Search for the cell housing the specified text and yield its [x, y] center coordinate. 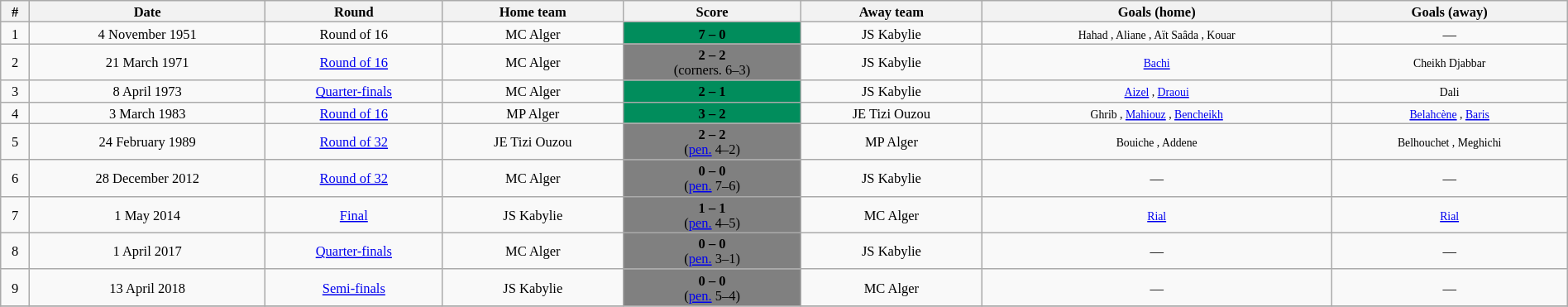
2 – 2(pen. 4–2) [713, 142]
2 – 1 [713, 91]
2 – 2(corners. 6–3) [713, 62]
0 – 0(pen. 7–6) [713, 178]
Hahad , Aliane , Aït Saâda , Kouar [1156, 33]
Final [354, 214]
7 – 0 [713, 33]
9 [15, 287]
1 April 2017 [147, 251]
0 – 0(pen. 5–4) [713, 287]
# [15, 12]
Bachi [1156, 62]
Dali [1449, 91]
13 April 2018 [147, 287]
Score [713, 12]
Belhouchet , Meghichi [1449, 142]
Cheikh Djabbar [1449, 62]
Ghrib , Mahiouz , Bencheikh [1156, 113]
3 – 2 [713, 113]
0 – 0(pen. 3–1) [713, 251]
Goals (home) [1156, 12]
Bouiche , Addene [1156, 142]
1 [15, 33]
Round [354, 12]
8 [15, 251]
2 [15, 62]
24 February 1989 [147, 142]
4 [15, 113]
1 – 1(pen. 4–5) [713, 214]
28 December 2012 [147, 178]
Aizel , Draoui [1156, 91]
21 March 1971 [147, 62]
4 November 1951 [147, 33]
3 March 1983 [147, 113]
8 April 1973 [147, 91]
Goals (away) [1449, 12]
Away team [892, 12]
6 [15, 178]
Date [147, 12]
1 May 2014 [147, 214]
3 [15, 91]
Semi-finals [354, 287]
7 [15, 214]
5 [15, 142]
Home team [533, 12]
Belahcène , Baris [1449, 113]
